Locate the cell with the specified text and output its (x, y) center coordinate. 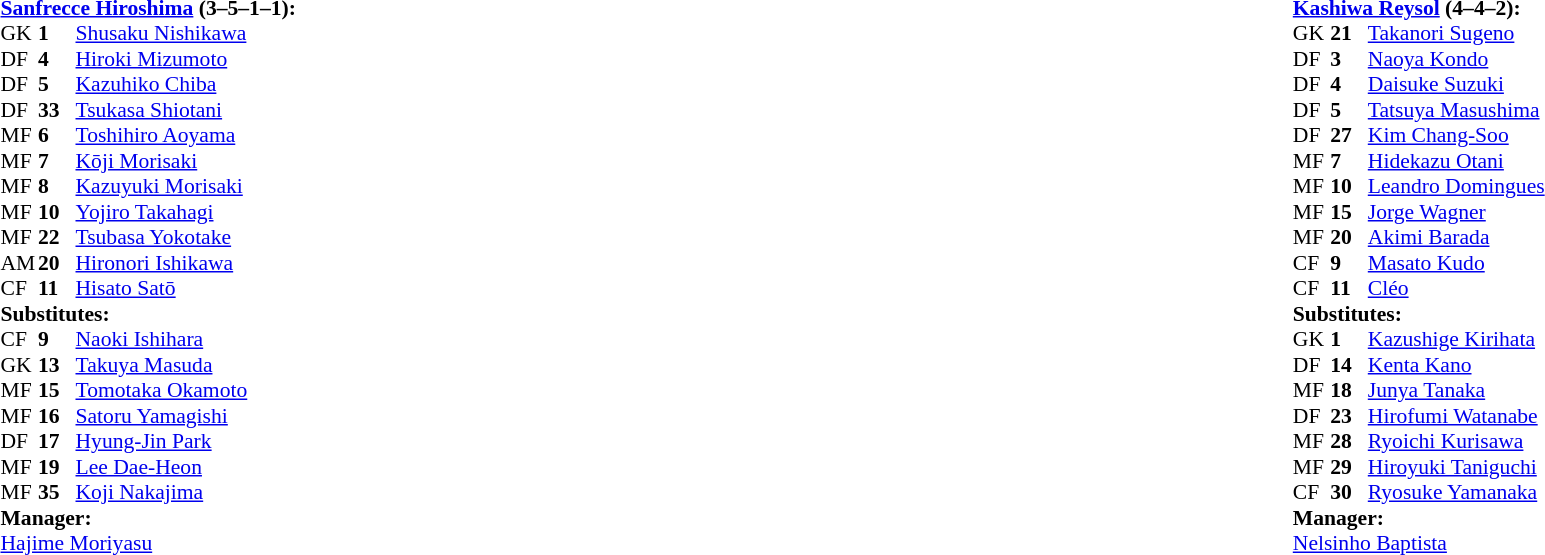
Hiroyuki Taniguchi (1456, 467)
Jorge Wagner (1456, 212)
Hisato Satō (186, 289)
Tsukasa Shiotani (186, 110)
Kim Chang-Soo (1456, 135)
Daisuke Suzuki (1456, 85)
3 (1349, 59)
Cléo (1456, 289)
Hyung-Jin Park (186, 441)
Tsubasa Yokotake (186, 237)
Kazuyuki Morisaki (186, 187)
18 (1349, 391)
Hiroki Mizumoto (186, 59)
Junya Tanaka (1456, 391)
21 (1349, 33)
Yojiro Takahagi (186, 212)
Tatsuya Masushima (1456, 110)
Hirofumi Watanabe (1456, 416)
Ryoichi Kurisawa (1456, 441)
Takanori Sugeno (1456, 33)
23 (1349, 416)
Shusaku Nishikawa (186, 33)
Tomotaka Okamoto (186, 391)
28 (1349, 441)
Koji Nakajima (186, 493)
29 (1349, 467)
Satoru Yamagishi (186, 416)
Kazuhiko Chiba (186, 85)
Naoki Ishihara (186, 339)
Kazushige Kirihata (1456, 339)
Toshihiro Aoyama (186, 135)
Kenta Kano (1456, 365)
Akimi Barada (1456, 237)
33 (57, 110)
Ryosuke Yamanaka (1456, 493)
Hironori Ishikawa (186, 263)
AM (19, 263)
Naoya Kondo (1456, 59)
13 (57, 365)
30 (1349, 493)
Kōji Morisaki (186, 161)
Leandro Domingues (1456, 187)
Hidekazu Otani (1456, 161)
19 (57, 467)
14 (1349, 365)
Takuya Masuda (186, 365)
Masato Kudo (1456, 263)
6 (57, 135)
17 (57, 441)
8 (57, 187)
35 (57, 493)
16 (57, 416)
27 (1349, 135)
22 (57, 237)
Lee Dae-Heon (186, 467)
